Determine the [X, Y] coordinate at the center of the cell enclosing the given text.  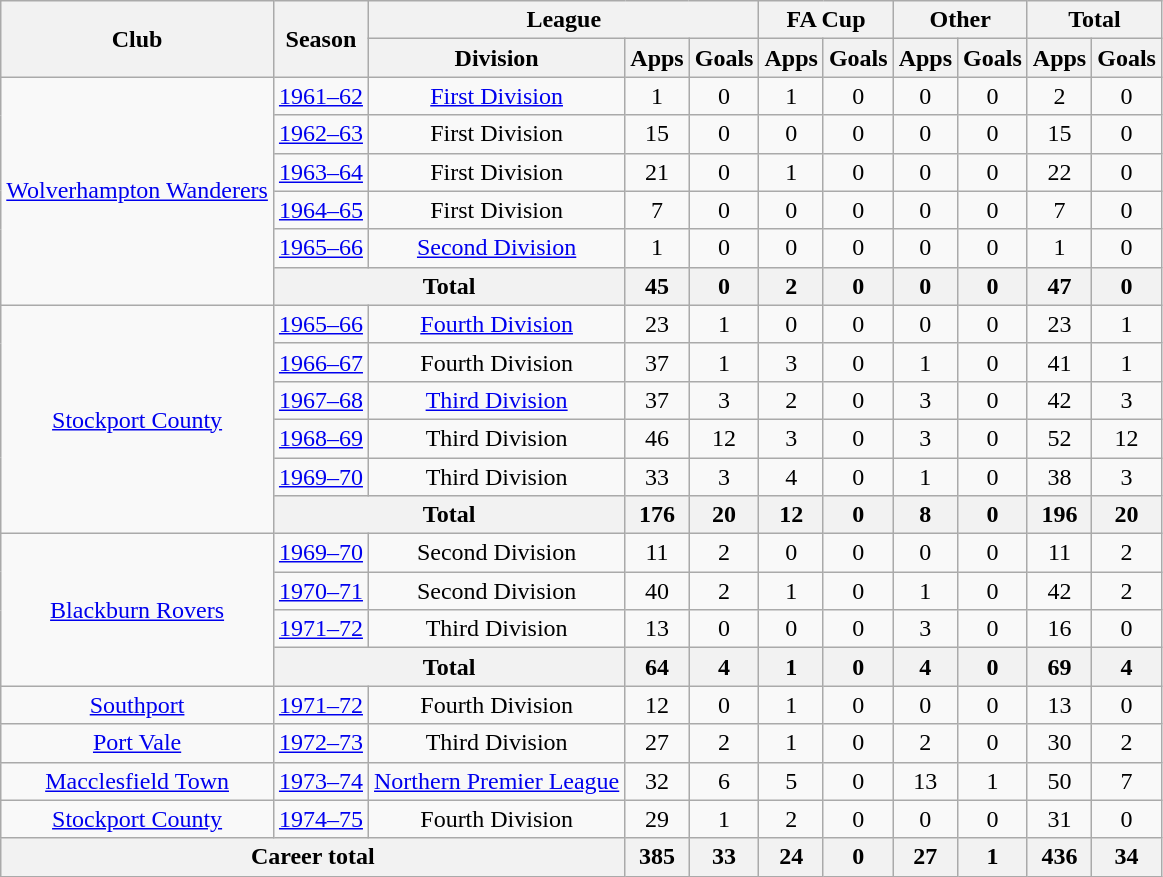
69 [1059, 667]
League [563, 20]
Southport [138, 705]
50 [1059, 781]
16 [1059, 629]
FA Cup [826, 20]
Career total [313, 857]
436 [1059, 857]
34 [1127, 857]
8 [925, 515]
1966–67 [320, 362]
52 [1059, 438]
1968–69 [320, 438]
6 [724, 781]
1962–63 [320, 134]
1972–73 [320, 743]
Port Vale [138, 743]
24 [791, 857]
29 [657, 819]
46 [657, 438]
1967–68 [320, 400]
47 [1059, 286]
38 [1059, 477]
Season [320, 39]
64 [657, 667]
41 [1059, 362]
1963–64 [320, 172]
Wolverhampton Wanderers [138, 191]
30 [1059, 743]
1973–74 [320, 781]
32 [657, 781]
176 [657, 515]
385 [657, 857]
Blackburn Rovers [138, 610]
45 [657, 286]
40 [657, 591]
21 [657, 172]
Division [496, 58]
Northern Premier League [496, 781]
5 [791, 781]
22 [1059, 172]
31 [1059, 819]
1964–65 [320, 210]
Club [138, 39]
Other [960, 20]
Macclesfield Town [138, 781]
196 [1059, 515]
1974–75 [320, 819]
1961–62 [320, 96]
1970–71 [320, 591]
